Return the [x, y] coordinate for the center point of the cell that contains the specified text.  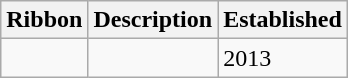
Description [153, 20]
Ribbon [44, 20]
Established [283, 20]
2013 [283, 58]
